Provide the (X, Y) coordinate of the cell's center where the given text is located.  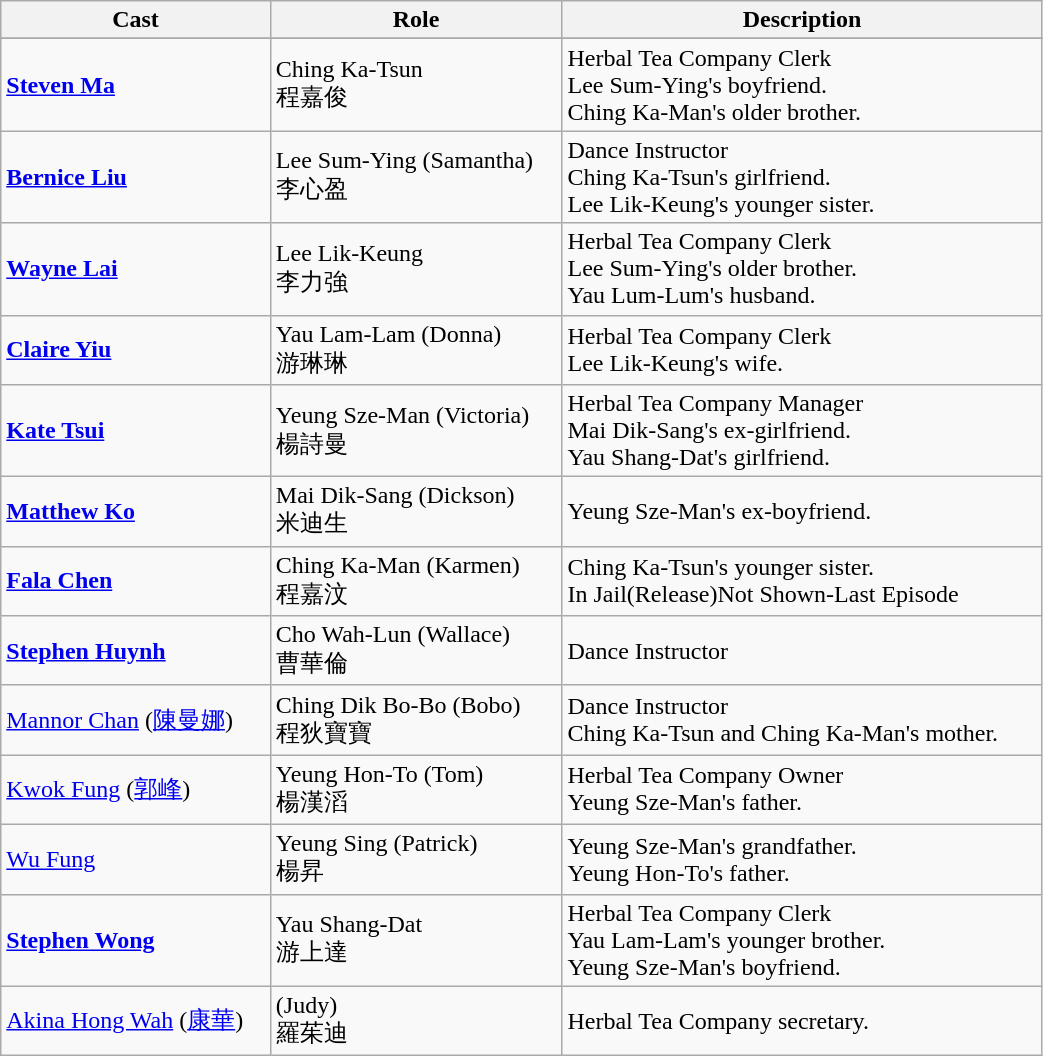
Herbal Tea Company Clerk Lee Lik-Keung's wife. (802, 350)
Kate Tsui (136, 431)
Kwok Fung (郭峰) (136, 790)
Lee Sum-Ying (Samantha) 李心盈 (416, 177)
Cho Wah-Lun (Wallace) 曹華倫 (416, 651)
Matthew Ko (136, 512)
Dance Instructor Ching Ka-Tsun's girlfriend. Lee Lik-Keung's younger sister. (802, 177)
Yeung Hon-To (Tom) 楊漢滔 (416, 790)
Herbal Tea Company secretary. (802, 1021)
Wayne Lai (136, 269)
Ching Ka-Man (Karmen) 程嘉汶 (416, 581)
Role (416, 20)
Claire Yiu (136, 350)
Mai Dik-Sang (Dickson) 米迪生 (416, 512)
Yau Lam-Lam (Donna) 游琳琳 (416, 350)
Ching Ka-Tsun's younger sister. In Jail(Release)Not Shown-Last Episode (802, 581)
Mannor Chan (陳曼娜) (136, 720)
Yau Shang-Dat 游上達 (416, 940)
Herbal Tea Company Manager Mai Dik-Sang's ex-girlfriend. Yau Shang-Dat's girlfriend. (802, 431)
Yeung Sing (Patrick) 楊昇 (416, 859)
Herbal Tea Company Clerk Lee Sum-Ying's boyfriend. Ching Ka-Man's older brother. (802, 85)
(Judy) 羅茱迪 (416, 1021)
Herbal Tea Company Owner Yeung Sze-Man's father. (802, 790)
Herbal Tea Company Clerk Yau Lam-Lam's younger brother. Yeung Sze-Man's boyfriend. (802, 940)
Stephen Huynh (136, 651)
Wu Fung (136, 859)
Herbal Tea Company Clerk Lee Sum-Ying's older brother. Yau Lum-Lum's husband. (802, 269)
Ching Dik Bo-Bo (Bobo) 程狄寶寶 (416, 720)
Ching Ka-Tsun 程嘉俊 (416, 85)
Yeung Sze-Man's ex-boyfriend. (802, 512)
Cast (136, 20)
Description (802, 20)
Dance Instructor Ching Ka-Tsun and Ching Ka-Man's mother. (802, 720)
Bernice Liu (136, 177)
Dance Instructor (802, 651)
Akina Hong Wah (康華) (136, 1021)
Steven Ma (136, 85)
Yeung Sze-Man (Victoria) 楊詩曼 (416, 431)
Fala Chen (136, 581)
Yeung Sze-Man's grandfather. Yeung Hon-To's father. (802, 859)
Stephen Wong (136, 940)
Lee Lik-Keung 李力強 (416, 269)
